Find where the given text appears and provide that cell's center as [X, Y] coordinate. 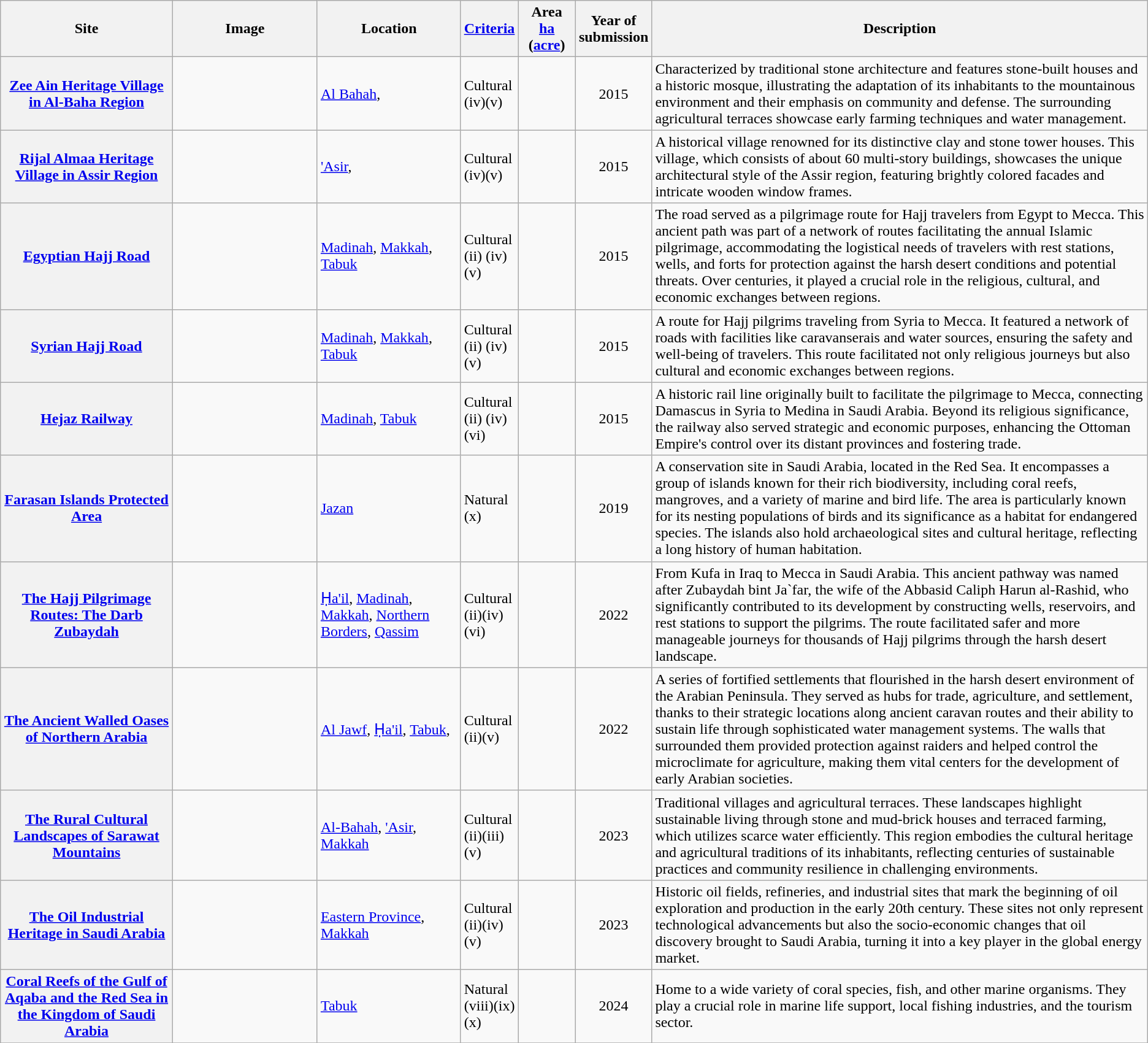
Areaha (acre) [547, 29]
Al Bahah, [389, 93]
Cultural (ii)(iv)(vi) [489, 615]
Farasan Islands Protected Area [87, 508]
Natural (x) [489, 508]
Cultural (ii)(v) [489, 729]
Madinah, Tabuk [389, 418]
Natural (viii)(ix)(x) [489, 1006]
Cultural (ii)(iii)(v) [489, 835]
Tabuk [389, 1006]
Coral Reefs of the Gulf of Aqaba and the Red Sea in the Kingdom of Saudi Arabia [87, 1006]
Location [389, 29]
Year of submission [613, 29]
Jazan [389, 508]
Al Jawf, Ḥa'il, Tabuk, [389, 729]
2024 [613, 1006]
Eastern Province, Makkah [389, 925]
'Asir, [389, 167]
Criteria [489, 29]
Description [900, 29]
Zee Ain Heritage Village in Al-Baha Region [87, 93]
Cultural (ii) (iv)(vi) [489, 418]
Image [245, 29]
2019 [613, 508]
The Ancient Walled Oases of Northern Arabia [87, 729]
Rijal Almaa Heritage Village in Assir Region [87, 167]
Cultural (ii)(iv)(v) [489, 925]
Al-Bahah, 'Asir, Makkah [389, 835]
Egyptian Hajj Road [87, 256]
Hejaz Railway [87, 418]
Ḥa'il, Madinah, Makkah, Northern Borders, Qassim [389, 615]
Site [87, 29]
The Hajj Pilgrimage Routes: The Darb Zubaydah [87, 615]
The Rural Cultural Landscapes of Sarawat Mountains [87, 835]
The Oil Industrial Heritage in Saudi Arabia [87, 925]
Syrian Hajj Road [87, 346]
